Output the (x, y) coordinate of the center of the cell containing the given text.  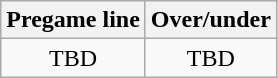
Pregame line (74, 20)
Over/under (210, 20)
